Identify which cell holds the provided text, then report its (X, Y) central coordinate. 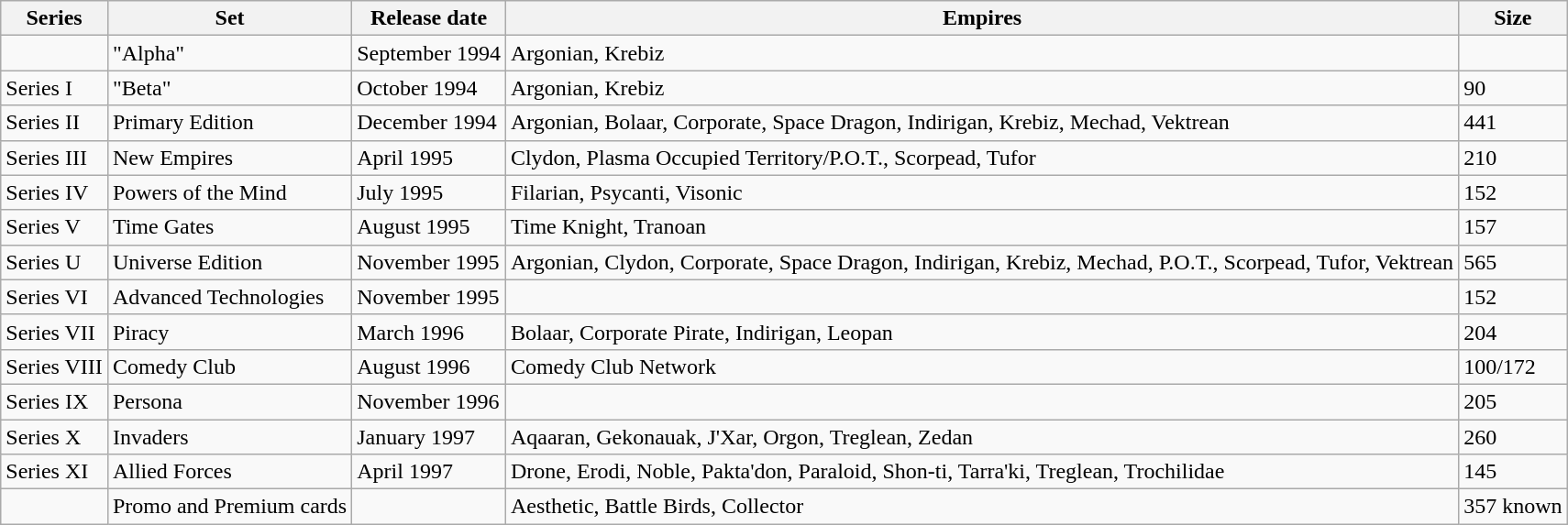
157 (1513, 227)
260 (1513, 437)
August 1995 (429, 227)
Filarian, Psycanti, Visonic (981, 192)
July 1995 (429, 192)
Empires (981, 18)
Promo and Premium cards (229, 507)
Argonian, Clydon, Corporate, Space Dragon, Indirigan, Krebiz, Mechad, P.O.T., Scorpead, Tufor, Vektrean (981, 262)
Comedy Club Network (981, 366)
357 known (1513, 507)
Persona (229, 401)
August 1996 (429, 366)
441 (1513, 123)
April 1995 (429, 158)
Argonian, Bolaar, Corporate, Space Dragon, Indirigan, Krebiz, Mechad, Vektrean (981, 123)
565 (1513, 262)
Series VIII (55, 366)
Aqaaran, Gekonauak, J'Xar, Orgon, Treglean, Zedan (981, 437)
Series III (55, 158)
Series (55, 18)
Series I (55, 88)
Series IX (55, 401)
Powers of the Mind (229, 192)
September 1994 (429, 53)
Series V (55, 227)
Release date (429, 18)
Time Gates (229, 227)
Bolaar, Corporate Pirate, Indirigan, Leopan (981, 332)
Series VI (55, 297)
Series XI (55, 472)
Series VII (55, 332)
Clydon, Plasma Occupied Territory/P.O.T., Scorpead, Tufor (981, 158)
Comedy Club (229, 366)
Drone, Erodi, Noble, Pakta'don, Paraloid, Shon-ti, Tarra'ki, Treglean, Trochilidae (981, 472)
April 1997 (429, 472)
Allied Forces (229, 472)
Universe Edition (229, 262)
145 (1513, 472)
Aesthetic, Battle Birds, Collector (981, 507)
January 1997 (429, 437)
Size (1513, 18)
Series X (55, 437)
90 (1513, 88)
Set (229, 18)
October 1994 (429, 88)
March 1996 (429, 332)
December 1994 (429, 123)
Series U (55, 262)
Time Knight, Tranoan (981, 227)
"Alpha" (229, 53)
New Empires (229, 158)
Invaders (229, 437)
210 (1513, 158)
Piracy (229, 332)
Advanced Technologies (229, 297)
Primary Edition (229, 123)
November 1996 (429, 401)
100/172 (1513, 366)
Series IV (55, 192)
204 (1513, 332)
205 (1513, 401)
"Beta" (229, 88)
Series II (55, 123)
